Output the (X, Y) coordinate of the center of the cell containing the given text.  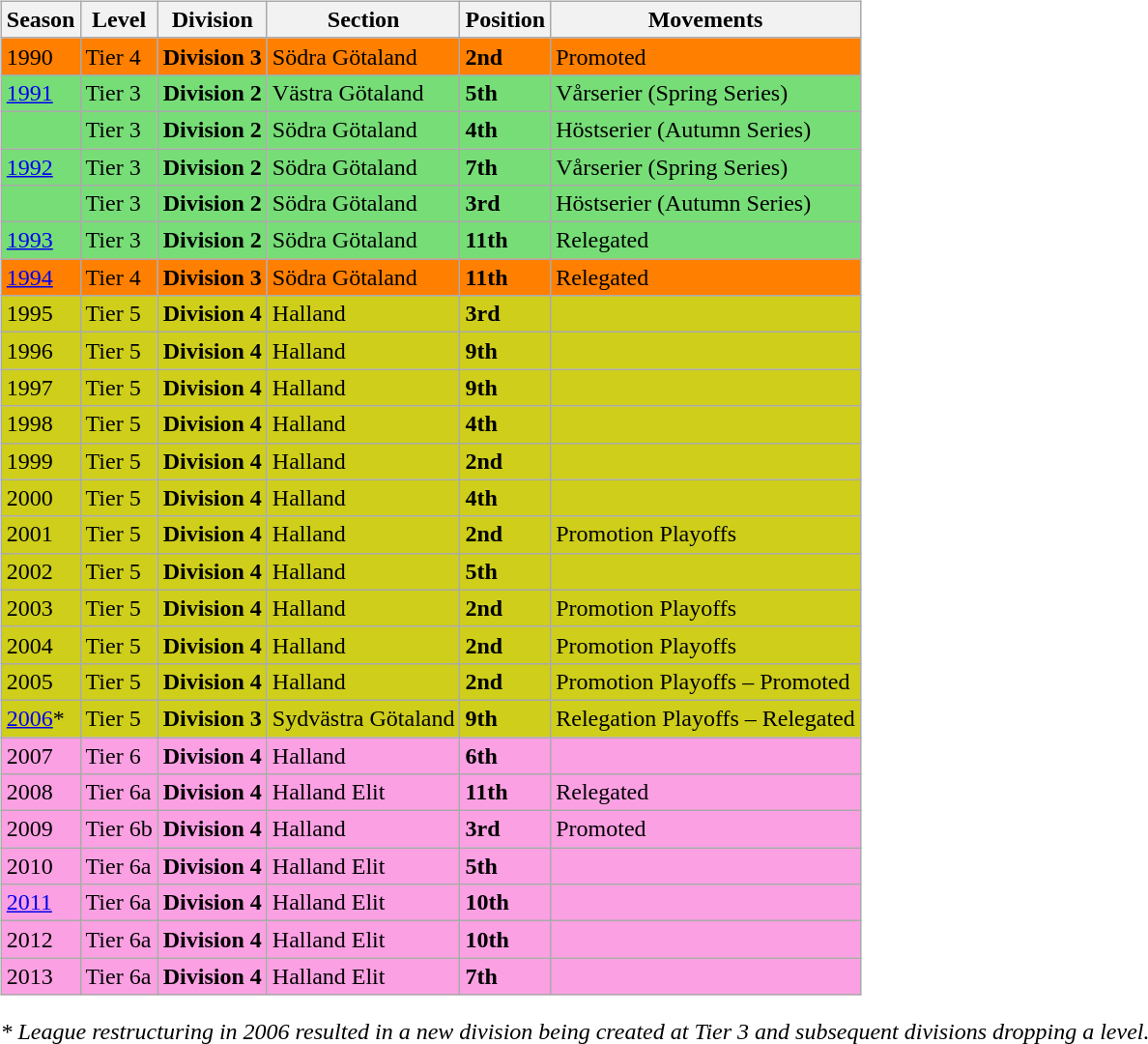
Season (41, 19)
2006* (41, 718)
Relegation Playoffs – Relegated (705, 718)
2003 (41, 608)
2008 (41, 793)
Section (363, 19)
1993 (41, 241)
1992 (41, 167)
6th (505, 755)
2007 (41, 755)
2010 (41, 866)
Tier 6 (119, 755)
2001 (41, 535)
2004 (41, 645)
2011 (41, 903)
1994 (41, 277)
2002 (41, 571)
Position (505, 19)
2013 (41, 976)
2005 (41, 681)
1990 (41, 56)
Sydvästra Götaland (363, 718)
1995 (41, 314)
Movements (705, 19)
1999 (41, 461)
1997 (41, 388)
2000 (41, 498)
Tier 6b (119, 829)
Level (119, 19)
1996 (41, 351)
Promotion Playoffs – Promoted (705, 681)
2009 (41, 829)
1998 (41, 424)
1991 (41, 93)
2012 (41, 940)
Division (213, 19)
Västra Götaland (363, 93)
